Extract the (X, Y) coordinate from the center of the cell holding the provided text.  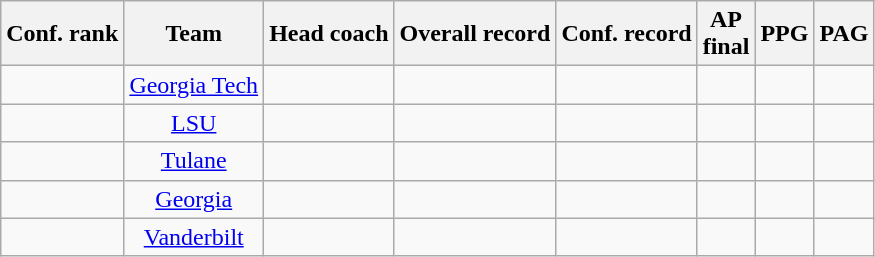
Head coach (329, 34)
Vanderbilt (194, 237)
LSU (194, 123)
Conf. record (626, 34)
Conf. rank (62, 34)
PAG (844, 34)
Tulane (194, 161)
Georgia (194, 199)
Georgia Tech (194, 85)
APfinal (726, 34)
Team (194, 34)
PPG (784, 34)
Overall record (475, 34)
